Locate the cell with the specified text and output its [X, Y] center coordinate. 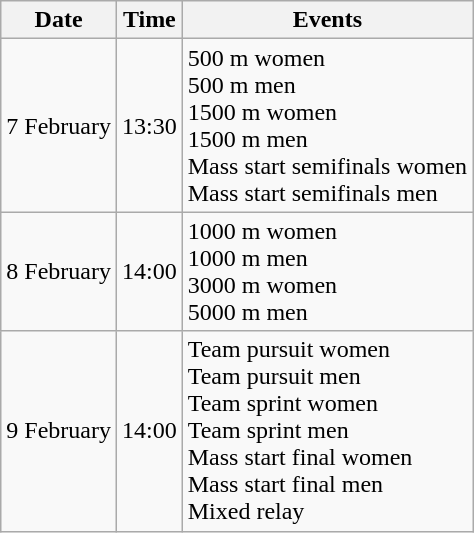
9 February [59, 431]
8 February [59, 272]
7 February [59, 126]
13:30 [149, 126]
500 m women500 m men1500 m women1500 m menMass start semifinals womenMass start semifinals men [327, 126]
Date [59, 20]
Events [327, 20]
1000 m women1000 m men3000 m women5000 m men [327, 272]
Team pursuit womenTeam pursuit menTeam sprint womenTeam sprint menMass start final womenMass start final menMixed relay [327, 431]
Time [149, 20]
